Return the [X, Y] coordinate for the center point of the cell that contains the specified text.  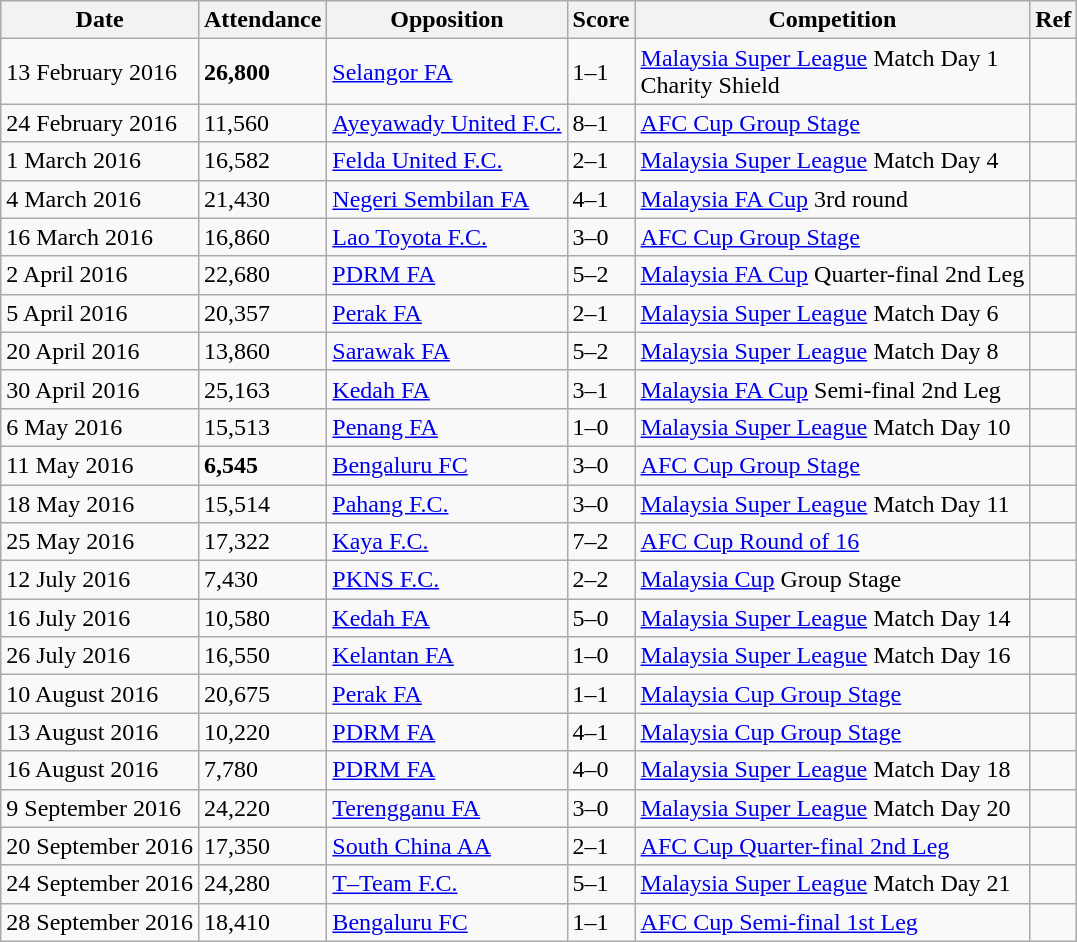
Opposition [447, 20]
Felda United F.C. [447, 161]
26 July 2016 [100, 656]
11,560 [262, 123]
Lao Toyota F.C. [447, 237]
20 September 2016 [100, 846]
25,163 [262, 389]
Malaysia Super League Match Day 14 [832, 618]
26,800 [262, 72]
15,514 [262, 503]
18 May 2016 [100, 503]
17,322 [262, 542]
24,220 [262, 808]
Ayeyawady United F.C. [447, 123]
Competition [832, 20]
30 April 2016 [100, 389]
Malaysia FA Cup Semi-final 2nd Leg [832, 389]
10,580 [262, 618]
5–1 [601, 884]
7–2 [601, 542]
3–1 [601, 389]
16,860 [262, 237]
21,430 [262, 199]
6,545 [262, 465]
18,410 [262, 922]
24 February 2016 [100, 123]
2–2 [601, 580]
1 March 2016 [100, 161]
Ref [1054, 20]
15,513 [262, 427]
Malaysia Super League Match Day 11 [832, 503]
24,280 [262, 884]
Malaysia Super League Match Day 18 [832, 770]
12 July 2016 [100, 580]
7,780 [262, 770]
Malaysia Super League Match Day 6 [832, 313]
22,680 [262, 275]
16 March 2016 [100, 237]
Sarawak FA [447, 351]
17,350 [262, 846]
Attendance [262, 20]
4–0 [601, 770]
13 August 2016 [100, 732]
20,675 [262, 694]
2 April 2016 [100, 275]
Score [601, 20]
20 April 2016 [100, 351]
5 April 2016 [100, 313]
6 May 2016 [100, 427]
24 September 2016 [100, 884]
9 September 2016 [100, 808]
Malaysia Super League Match Day 8 [832, 351]
PKNS F.C. [447, 580]
13 February 2016 [100, 72]
16 August 2016 [100, 770]
AFC Cup Round of 16 [832, 542]
Terengganu FA [447, 808]
16,550 [262, 656]
Selangor FA [447, 72]
Malaysia Super League Match Day 4 [832, 161]
Malaysia Super League Match Day 10 [832, 427]
Penang FA [447, 427]
Malaysia FA Cup Quarter-final 2nd Leg [832, 275]
5–0 [601, 618]
25 May 2016 [100, 542]
10,220 [262, 732]
7,430 [262, 580]
Negeri Sembilan FA [447, 199]
11 May 2016 [100, 465]
8–1 [601, 123]
16 July 2016 [100, 618]
28 September 2016 [100, 922]
Kaya F.C. [447, 542]
16,582 [262, 161]
Malaysia FA Cup 3rd round [832, 199]
4 March 2016 [100, 199]
Pahang F.C. [447, 503]
10 August 2016 [100, 694]
Kelantan FA [447, 656]
T–Team F.C. [447, 884]
Malaysia Super League Match Day 1Charity Shield [832, 72]
Date [100, 20]
Malaysia Super League Match Day 16 [832, 656]
13,860 [262, 351]
Malaysia Super League Match Day 20 [832, 808]
Malaysia Super League Match Day 21 [832, 884]
AFC Cup Semi-final 1st Leg [832, 922]
20,357 [262, 313]
AFC Cup Quarter-final 2nd Leg [832, 846]
South China AA [447, 846]
